Locate the cell with the specified text and output its [x, y] center coordinate. 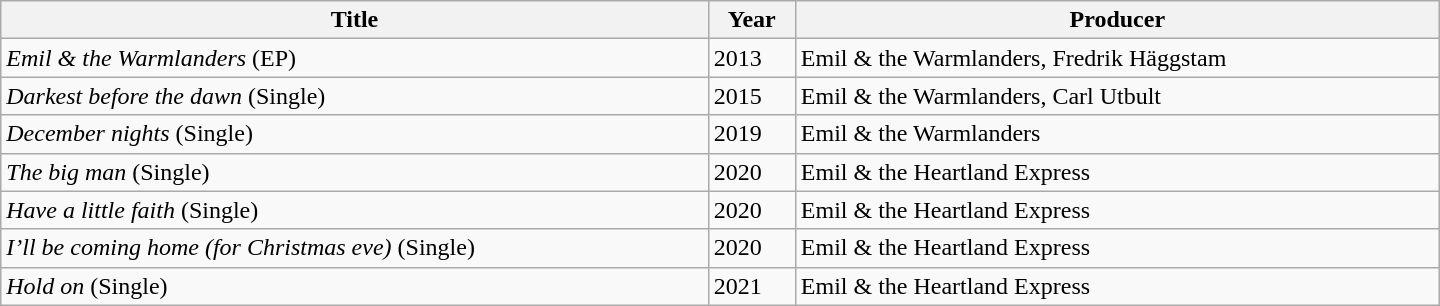
Emil & the Warmlanders [1117, 134]
Emil & the Warmlanders (EP) [354, 58]
The big man (Single) [354, 172]
Producer [1117, 20]
Year [752, 20]
2019 [752, 134]
Hold on (Single) [354, 286]
2015 [752, 96]
Emil & the Warmlanders, Carl Utbult [1117, 96]
Title [354, 20]
Darkest before the dawn (Single) [354, 96]
2021 [752, 286]
2013 [752, 58]
December nights (Single) [354, 134]
Emil & the Warmlanders, Fredrik Häggstam [1117, 58]
I’ll be coming home (for Christmas eve) (Single) [354, 248]
Have a little faith (Single) [354, 210]
